Output the (X, Y) coordinate of the center of the cell containing the given text.  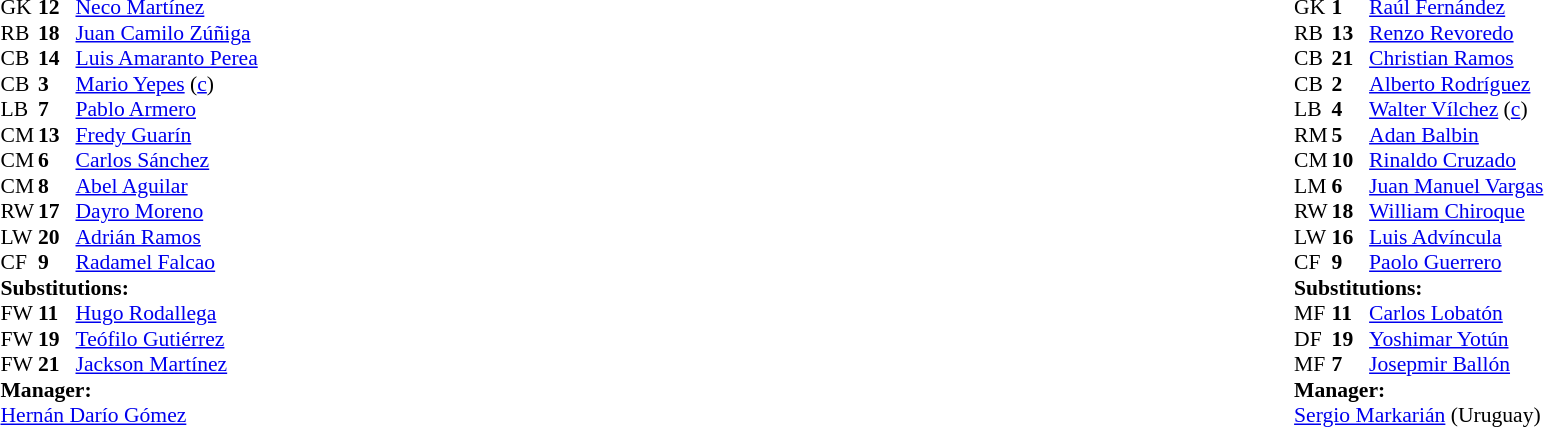
Carlos Sánchez (167, 161)
Yoshimar Yotún (1456, 339)
Luis Amaranto Perea (167, 59)
Paolo Guerrero (1456, 263)
Alberto Rodríguez (1456, 84)
2 (1351, 84)
10 (1351, 161)
Radamel Falcao (167, 263)
William Chiroque (1456, 211)
LM (1313, 186)
RM (1313, 135)
17 (57, 211)
Renzo Revoredo (1456, 33)
Juan Camilo Zúñiga (167, 33)
16 (1351, 237)
20 (57, 237)
5 (1351, 135)
Rinaldo Cruzado (1456, 161)
Adrián Ramos (167, 237)
Fredy Guarín (167, 135)
Mario Yepes (c) (167, 84)
Christian Ramos (1456, 59)
Walter Vílchez (c) (1456, 109)
DF (1313, 339)
14 (57, 59)
Teófilo Gutiérrez (167, 339)
4 (1351, 109)
Pablo Armero (167, 109)
Dayro Moreno (167, 211)
Jackson Martínez (167, 365)
Luis Advíncula (1456, 237)
8 (57, 186)
Hugo Rodallega (167, 313)
Josepmir Ballón (1456, 365)
3 (57, 84)
Abel Aguilar (167, 186)
Adan Balbin (1456, 135)
Carlos Lobatón (1456, 313)
Juan Manuel Vargas (1456, 186)
